Identify which cell holds the provided text, then report its [X, Y] central coordinate. 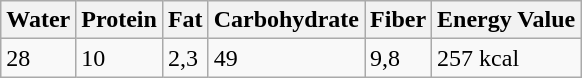
257 kcal [506, 58]
10 [120, 58]
28 [38, 58]
49 [286, 58]
Fat [185, 20]
2,3 [185, 58]
Water [38, 20]
Carbohydrate [286, 20]
Protein [120, 20]
Energy Value [506, 20]
Fiber [398, 20]
9,8 [398, 58]
